Capture the cell that displays the provided text and extract its (x, y) central coordinate. 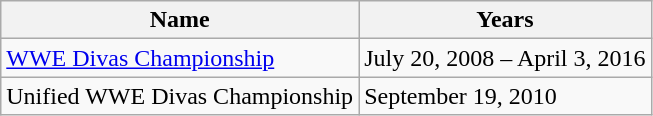
Name (180, 20)
September 19, 2010 (505, 96)
Years (505, 20)
WWE Divas Championship (180, 58)
July 20, 2008 – April 3, 2016 (505, 58)
Unified WWE Divas Championship (180, 96)
